From the cell containing the given text, extract its center point as [X, Y] coordinate. 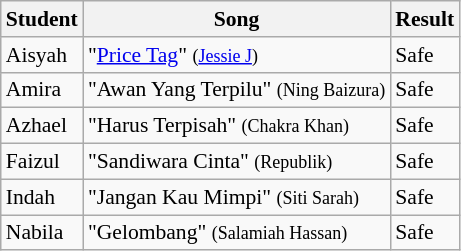
Nabila [42, 233]
"Price Tag" (Jessie J) [236, 55]
Student [42, 19]
"Gelombang" (Salamiah Hassan) [236, 233]
Indah [42, 197]
"Awan Yang Terpilu" (Ning Baizura) [236, 90]
Azhael [42, 126]
Aisyah [42, 55]
"Jangan Kau Mimpi" (Siti Sarah) [236, 197]
Amira [42, 90]
Faizul [42, 162]
Result [424, 19]
"Harus Terpisah" (Chakra Khan) [236, 126]
Song [236, 19]
"Sandiwara Cinta" (Republik) [236, 162]
